Detect which cell encompasses the target text, then output its (x, y) center coordinate. 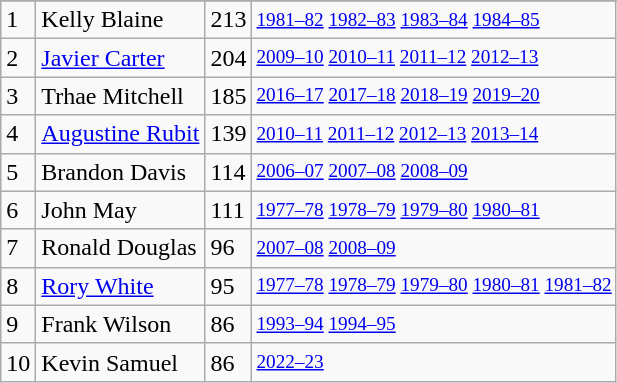
111 (228, 210)
2016–17 2017–18 2018–19 2019–20 (434, 96)
139 (228, 134)
2006–07 2007–08 2008–09 (434, 172)
1993–94 1994–95 (434, 324)
114 (228, 172)
8 (18, 286)
9 (18, 324)
4 (18, 134)
10 (18, 362)
213 (228, 20)
2009–10 2010–11 2011–12 2012–13 (434, 58)
2010–11 2011–12 2012–13 2013–14 (434, 134)
Kevin Samuel (120, 362)
1 (18, 20)
6 (18, 210)
Rory White (120, 286)
5 (18, 172)
Trhae Mitchell (120, 96)
185 (228, 96)
Augustine Rubit (120, 134)
2022–23 (434, 362)
2007–08 2008–09 (434, 248)
Javier Carter (120, 58)
John May (120, 210)
2 (18, 58)
96 (228, 248)
Frank Wilson (120, 324)
1977–78 1978–79 1979–80 1980–81 1981–82 (434, 286)
Brandon Davis (120, 172)
1981–82 1982–83 1983–84 1984–85 (434, 20)
Kelly Blaine (120, 20)
204 (228, 58)
7 (18, 248)
3 (18, 96)
95 (228, 286)
Ronald Douglas (120, 248)
1977–78 1978–79 1979–80 1980–81 (434, 210)
